From the cell containing the given text, extract its center point as [x, y] coordinate. 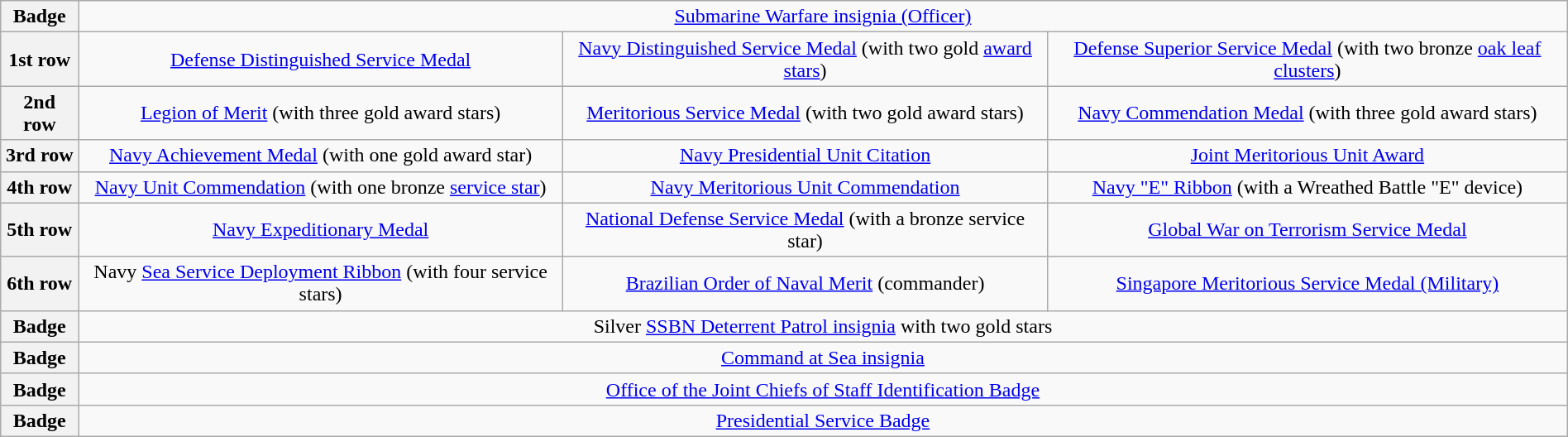
Navy Sea Service Deployment Ribbon (with four service stars) [321, 283]
Brazilian Order of Naval Merit (commander) [806, 283]
Legion of Merit (with three gold award stars) [321, 113]
Silver SSBN Deterrent Patrol insignia with two gold stars [824, 326]
Navy "E" Ribbon (with a Wreathed Battle "E" device) [1308, 187]
Navy Distinguished Service Medal (with two gold award stars) [806, 60]
Navy Achievement Medal (with one gold award star) [321, 156]
Office of the Joint Chiefs of Staff Identification Badge [824, 389]
Navy Presidential Unit Citation [806, 156]
Navy Expeditionary Medal [321, 230]
Defense Distinguished Service Medal [321, 60]
2nd row [40, 113]
5th row [40, 230]
6th row [40, 283]
National Defense Service Medal (with a bronze service star) [806, 230]
Meritorious Service Medal (with two gold award stars) [806, 113]
3rd row [40, 156]
Command at Sea insignia [824, 358]
Presidential Service Badge [824, 420]
Defense Superior Service Medal (with two bronze oak leaf clusters) [1308, 60]
Navy Meritorious Unit Commendation [806, 187]
Navy Commendation Medal (with three gold award stars) [1308, 113]
Submarine Warfare insignia (Officer) [824, 17]
Global War on Terrorism Service Medal [1308, 230]
Joint Meritorious Unit Award [1308, 156]
Singapore Meritorious Service Medal (Military) [1308, 283]
1st row [40, 60]
4th row [40, 187]
Navy Unit Commendation (with one bronze service star) [321, 187]
